Find where the given text appears and provide that cell's center as (x, y) coordinate. 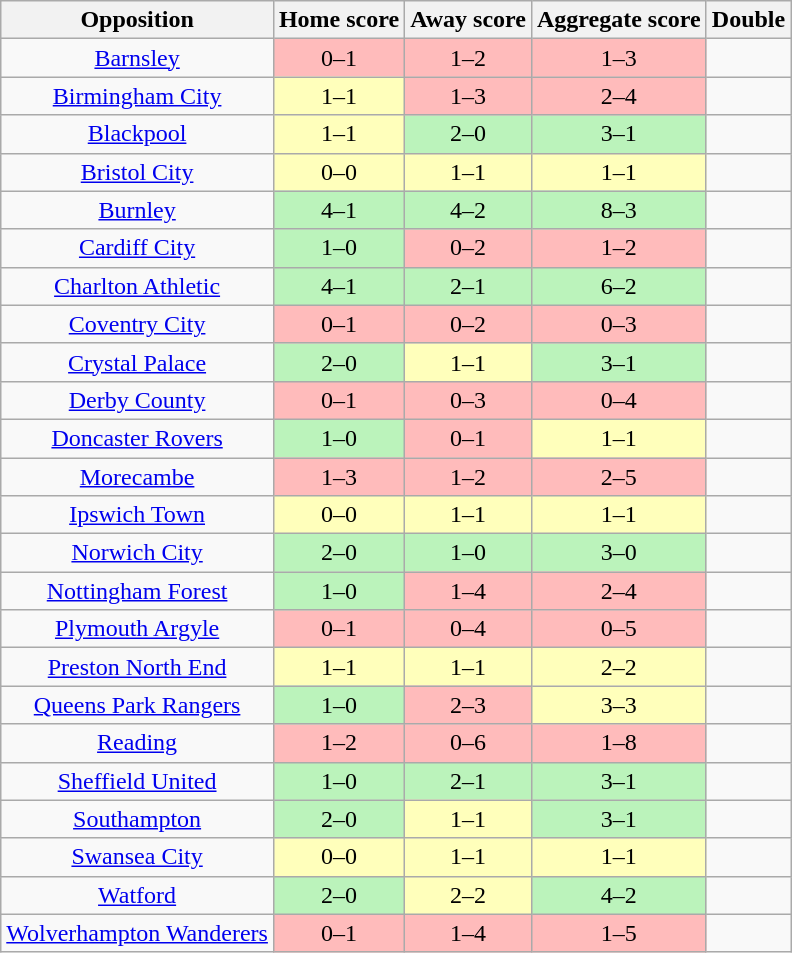
6–2 (618, 286)
Swansea City (138, 857)
3–3 (618, 705)
Queens Park Rangers (138, 705)
Ipswich Town (138, 515)
Reading (138, 743)
Aggregate score (618, 20)
1–5 (618, 933)
Double (748, 20)
Doncaster Rovers (138, 438)
Preston North End (138, 667)
Plymouth Argyle (138, 629)
Morecambe (138, 477)
Away score (468, 20)
Blackpool (138, 134)
Derby County (138, 400)
Opposition (138, 20)
0–6 (468, 743)
Burnley (138, 210)
2–5 (618, 477)
Watford (138, 895)
Charlton Athletic (138, 286)
Nottingham Forest (138, 591)
Wolverhampton Wanderers (138, 933)
Cardiff City (138, 248)
Barnsley (138, 58)
Home score (338, 20)
3–0 (618, 553)
Crystal Palace (138, 362)
Norwich City (138, 553)
Bristol City (138, 172)
Southampton (138, 819)
Coventry City (138, 324)
2–3 (468, 705)
1–8 (618, 743)
Sheffield United (138, 781)
8–3 (618, 210)
Birmingham City (138, 96)
0–5 (618, 629)
